Determine the (X, Y) coordinate at the center of the cell enclosing the given text.  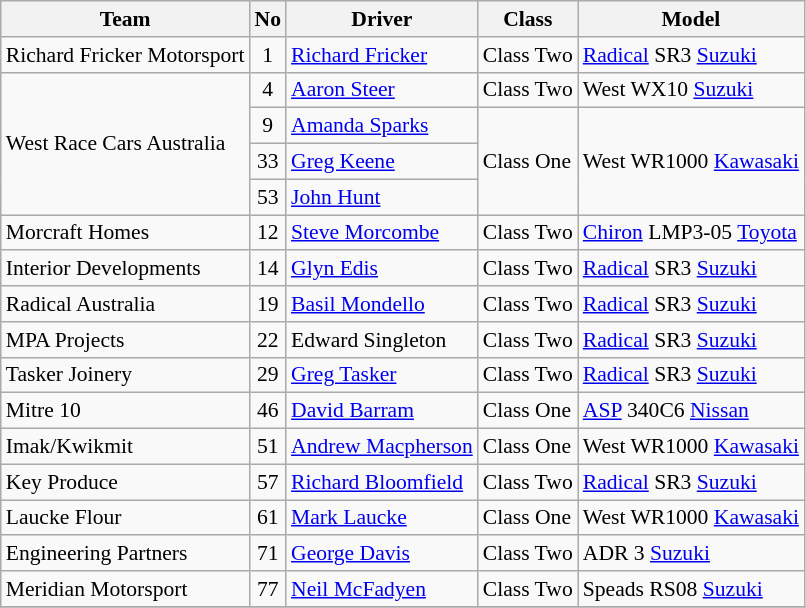
Amanda Sparks (382, 126)
4 (268, 90)
Richard Fricker (382, 55)
Richard Bloomfield (382, 482)
57 (268, 482)
Neil McFadyen (382, 589)
Richard Fricker Motorsport (126, 55)
Meridian Motorsport (126, 589)
Radical Australia (126, 304)
Mark Laucke (382, 518)
John Hunt (382, 197)
Class (528, 19)
61 (268, 518)
Steve Morcombe (382, 233)
West Race Cars Australia (126, 143)
Basil Mondello (382, 304)
33 (268, 162)
Laucke Flour (126, 518)
Aaron Steer (382, 90)
George Davis (382, 554)
51 (268, 447)
46 (268, 411)
Morcraft Homes (126, 233)
29 (268, 375)
Mitre 10 (126, 411)
14 (268, 269)
Interior Developments (126, 269)
West WX10 Suzuki (691, 90)
19 (268, 304)
Tasker Joinery (126, 375)
Engineering Partners (126, 554)
MPA Projects (126, 340)
ADR 3 Suzuki (691, 554)
1 (268, 55)
Speads RS08 Suzuki (691, 589)
Key Produce (126, 482)
Imak/Kwikmit (126, 447)
Greg Tasker (382, 375)
12 (268, 233)
Model (691, 19)
77 (268, 589)
ASP 340C6 Nissan (691, 411)
Driver (382, 19)
Chiron LMP3-05 Toyota (691, 233)
Andrew Macpherson (382, 447)
53 (268, 197)
22 (268, 340)
Team (126, 19)
Glyn Edis (382, 269)
Edward Singleton (382, 340)
71 (268, 554)
David Barram (382, 411)
9 (268, 126)
Greg Keene (382, 162)
No (268, 19)
